From the cell containing the given text, extract its center point as [x, y] coordinate. 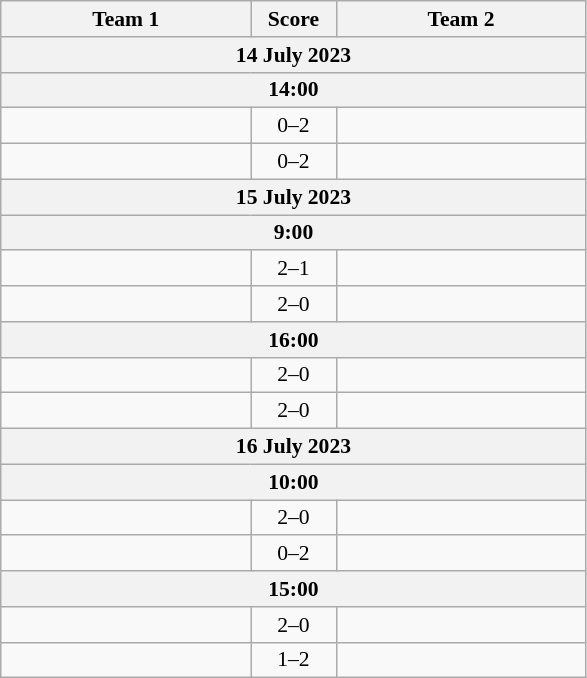
2–1 [294, 269]
Team 2 [461, 19]
15:00 [294, 589]
14:00 [294, 90]
1–2 [294, 660]
Score [294, 19]
Team 1 [126, 19]
16 July 2023 [294, 447]
16:00 [294, 340]
15 July 2023 [294, 197]
10:00 [294, 482]
14 July 2023 [294, 55]
9:00 [294, 233]
